Find where the given text appears and provide that cell's center as [X, Y] coordinate. 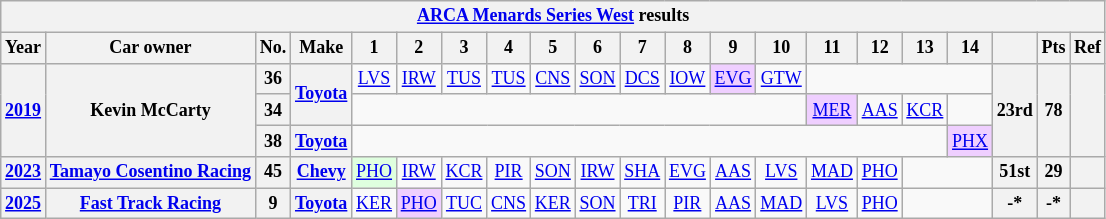
Chevy [322, 172]
PHX [970, 140]
11 [832, 48]
TUC [464, 204]
12 [880, 48]
2023 [24, 172]
38 [272, 140]
34 [272, 110]
5 [552, 48]
13 [925, 48]
TRI [642, 204]
1 [374, 48]
7 [642, 48]
10 [782, 48]
29 [1054, 172]
14 [970, 48]
DCS [642, 78]
SHA [642, 172]
Ref [1088, 48]
Pts [1054, 48]
23rd [1014, 110]
Year [24, 48]
Fast Track Racing [150, 204]
78 [1054, 110]
GTW [782, 78]
3 [464, 48]
MER [832, 110]
51st [1014, 172]
2025 [24, 204]
45 [272, 172]
Make [322, 48]
2019 [24, 110]
36 [272, 78]
No. [272, 48]
Tamayo Cosentino Racing [150, 172]
Kevin McCarty [150, 110]
ARCA Menards Series West results [554, 16]
4 [509, 48]
IOW [688, 78]
8 [688, 48]
2 [418, 48]
6 [598, 48]
Car owner [150, 48]
